Extract the (x, y) coordinate from the center of the cell holding the provided text.  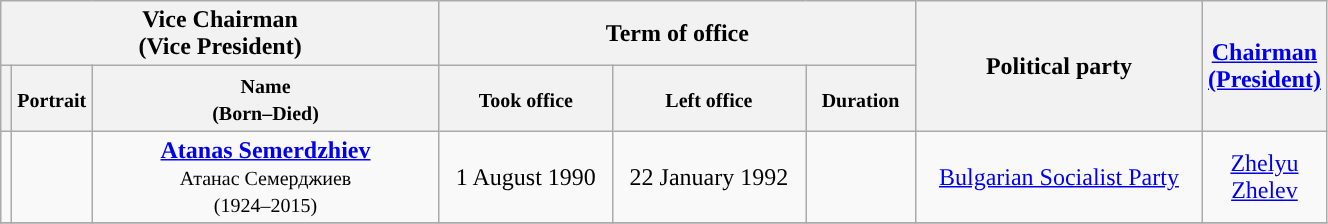
Chairman(President) (1264, 66)
Zhelyu Zhelev (1264, 177)
Bulgarian Socialist Party (1058, 177)
Left office (708, 98)
Atanas SemerdzhievАтанас Семерджиев(1924–2015) (266, 177)
Name(Born–Died) (266, 98)
Vice Chairman(Vice President) (220, 34)
Term of office (677, 34)
1 August 1990 (526, 177)
22 January 1992 (708, 177)
Duration (861, 98)
Portrait (52, 98)
Political party (1058, 66)
Took office (526, 98)
